Pinpoint the cell where the given text exists, returning its (X, Y) midpoint coordinate. 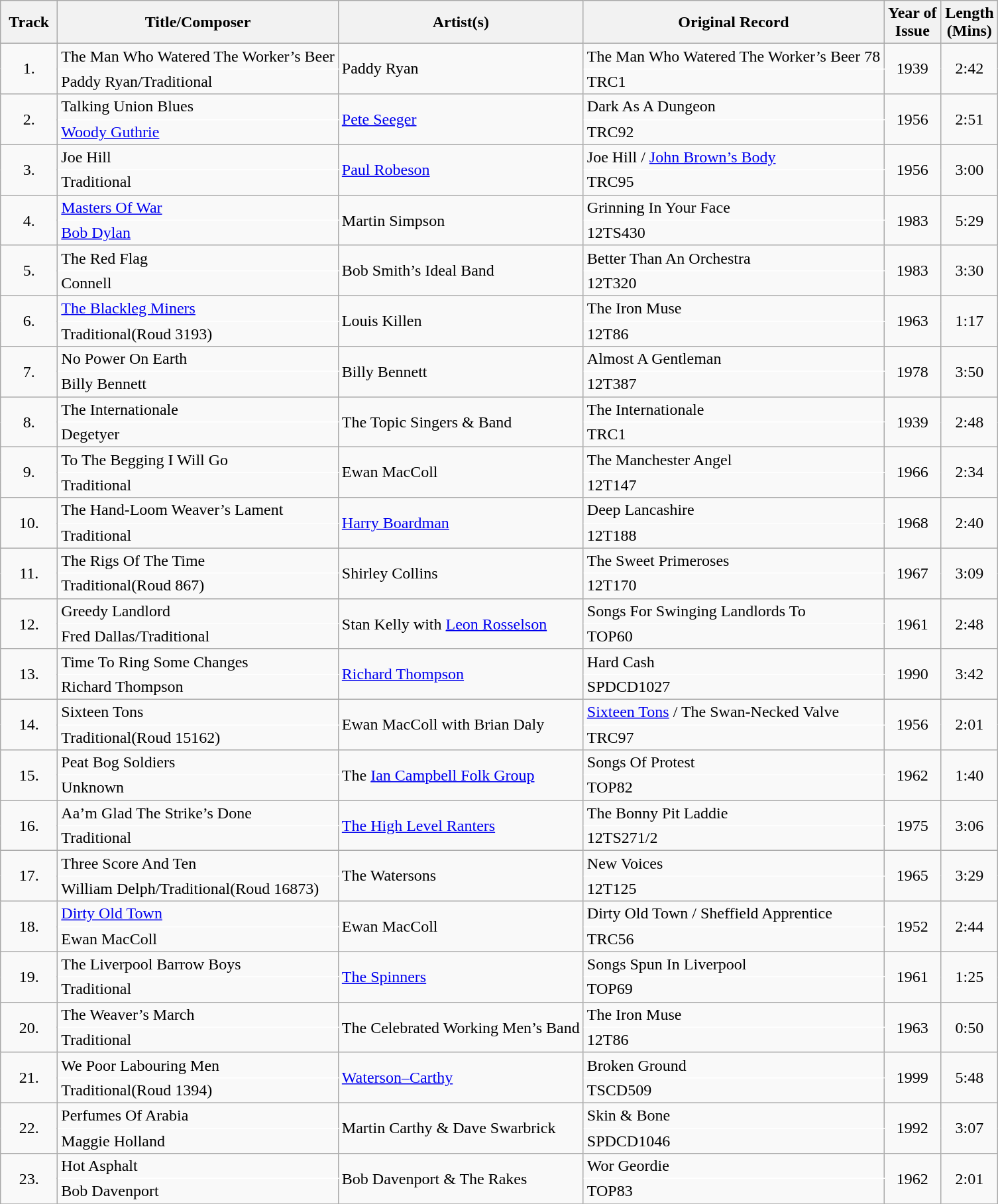
The Celebrated Working Men’s Band (461, 1027)
1:40 (970, 775)
Bob Dylan (198, 233)
The Man Who Watered The Worker’s Beer (198, 56)
The Ian Campbell Folk Group (461, 775)
TOP83 (734, 1191)
Martin Simpson (461, 220)
1966 (913, 472)
Harry Boardman (461, 523)
TOP60 (734, 636)
Traditional(Roud 867) (198, 586)
Broken Ground (734, 1065)
5:48 (970, 1077)
Unknown (198, 788)
2:51 (970, 119)
18. (29, 926)
Connell (198, 283)
1:17 (970, 321)
Better Than An Orchestra (734, 258)
3:06 (970, 826)
Talking Union Blues (198, 107)
8. (29, 422)
TOP82 (734, 788)
Track (29, 23)
3:09 (970, 573)
Shirley Collins (461, 573)
Joe Hill / John Brown’s Body (734, 157)
Paul Robeson (461, 170)
Time To Ring Some Changes (198, 661)
1990 (913, 674)
The Weaver’s March (198, 1014)
Maggie Holland (198, 1140)
Bob Davenport & The Rakes (461, 1179)
Year of Issue (913, 23)
Stan Kelly with Leon Rosselson (461, 624)
The Watersons (461, 876)
The Hand-Loom Weaver’s Lament (198, 510)
Dirty Old Town (198, 914)
Grinning In Your Face (734, 207)
Hot Asphalt (198, 1166)
22. (29, 1128)
2:40 (970, 523)
19. (29, 977)
To The Begging I Will Go (198, 460)
4. (29, 220)
New Voices (734, 863)
16. (29, 826)
2:34 (970, 472)
3:50 (970, 372)
TRC56 (734, 939)
7. (29, 372)
No Power On Earth (198, 359)
Wor Geordie (734, 1166)
12. (29, 624)
11. (29, 573)
Length (Mins) (970, 23)
Peat Bog Soldiers (198, 763)
1967 (913, 573)
2:44 (970, 926)
Perfumes Of Arabia (198, 1115)
Original Record (734, 23)
Sixteen Tons (198, 712)
SPDCD1046 (734, 1140)
13. (29, 674)
Joe Hill (198, 157)
We Poor Labouring Men (198, 1065)
1952 (913, 926)
Three Score And Ten (198, 863)
12T125 (734, 889)
Martin Carthy & Dave Swarbrick (461, 1128)
Title/Composer (198, 23)
3:00 (970, 170)
12TS430 (734, 233)
3:29 (970, 876)
Songs Spun In Liverpool (734, 964)
5:29 (970, 220)
TRC97 (734, 738)
The Rigs Of The Time (198, 561)
SPDCD1027 (734, 686)
The Liverpool Barrow Boys (198, 964)
Songs Of Protest (734, 763)
1. (29, 69)
1975 (913, 826)
TRC95 (734, 182)
Bob Davenport (198, 1191)
The High Level Ranters (461, 826)
Paddy Ryan (461, 69)
Sixteen Tons / The Swan-Necked Valve (734, 712)
0:50 (970, 1027)
1965 (913, 876)
5. (29, 270)
3:42 (970, 674)
12T387 (734, 384)
Almost A Gentleman (734, 359)
1992 (913, 1128)
Waterson–Carthy (461, 1077)
9. (29, 472)
Woody Guthrie (198, 132)
Aa’m Glad The Strike’s Done (198, 813)
2:42 (970, 69)
Skin & Bone (734, 1115)
TRC92 (734, 132)
Fred Dallas/Traditional (198, 636)
Deep Lancashire (734, 510)
15. (29, 775)
1:25 (970, 977)
6. (29, 321)
17. (29, 876)
2. (29, 119)
1978 (913, 372)
Hard Cash (734, 661)
The Topic Singers & Band (461, 422)
Paddy Ryan/Traditional (198, 82)
14. (29, 724)
Ewan MacColl with Brian Daly (461, 724)
The Sweet Primeroses (734, 561)
Songs For Swinging Landlords To (734, 611)
Traditional(Roud 15162) (198, 738)
Louis Killen (461, 321)
Pete Seeger (461, 119)
The Blackleg Miners (198, 308)
TOP69 (734, 989)
23. (29, 1179)
Degetyer (198, 435)
Traditional(Roud 3193) (198, 333)
Bob Smith’s Ideal Band (461, 270)
The Man Who Watered The Worker’s Beer 78 (734, 56)
William Delph/Traditional(Roud 16873) (198, 889)
12T320 (734, 283)
10. (29, 523)
3:07 (970, 1128)
TSCD509 (734, 1090)
12T188 (734, 535)
3:30 (970, 270)
The Spinners (461, 977)
21. (29, 1077)
Traditional(Roud 1394) (198, 1090)
The Bonny Pit Laddie (734, 813)
12T147 (734, 485)
12T170 (734, 586)
Masters Of War (198, 207)
The Manchester Angel (734, 460)
Artist(s) (461, 23)
20. (29, 1027)
12TS271/2 (734, 838)
Dark As A Dungeon (734, 107)
3. (29, 170)
1968 (913, 523)
Greedy Landlord (198, 611)
Dirty Old Town / Sheffield Apprentice (734, 914)
1999 (913, 1077)
The Red Flag (198, 258)
